Return the [X, Y] coordinate for the center point of the cell that contains the specified text.  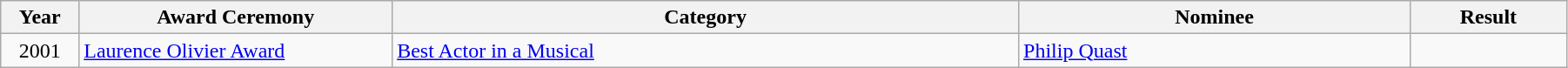
Best Actor in a Musical [706, 51]
Award Ceremony [236, 17]
2001 [40, 51]
Laurence Olivier Award [236, 51]
Nominee [1215, 17]
Year [40, 17]
Philip Quast [1215, 51]
Result [1488, 17]
Category [706, 17]
